Determine the (X, Y) coordinate at the center of the cell enclosing the given text.  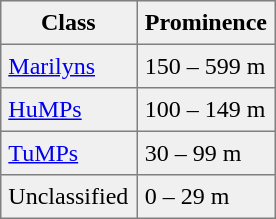
Unclassified (68, 197)
Prominence (206, 23)
30 – 99 m (206, 153)
Marilyns (68, 66)
HuMPs (68, 110)
0 – 29 m (206, 197)
Class (68, 23)
150 – 599 m (206, 66)
TuMPs (68, 153)
100 – 149 m (206, 110)
